From the cell containing the given text, extract its center point as (x, y) coordinate. 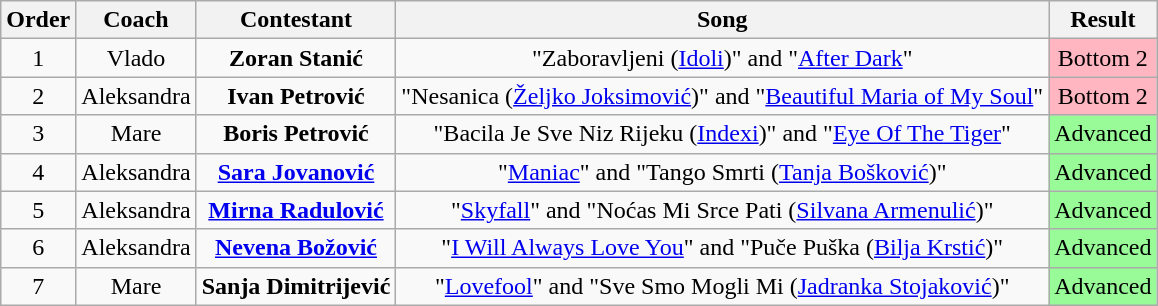
7 (38, 286)
"Bacila Je Sve Niz Rijeku (Indexi)" and "Eye Of The Tiger" (722, 134)
"Zaboravljeni (Idoli)" and "After Dark" (722, 58)
Boris Petrović (296, 134)
Order (38, 20)
Zoran Stanić (296, 58)
Vlado (136, 58)
1 (38, 58)
Ivan Petrović (296, 96)
Sara Jovanović (296, 172)
"Maniac" and "Tango Smrti (Tanja Bošković)" (722, 172)
Song (722, 20)
6 (38, 248)
Sanja Dimitrijević (296, 286)
"Lovefool" and "Sve Smo Mogli Mi (Jadranka Stojaković)" (722, 286)
Result (1103, 20)
2 (38, 96)
Mirna Radulović (296, 210)
4 (38, 172)
Contestant (296, 20)
3 (38, 134)
5 (38, 210)
"Nesanica (Željko Joksimović)" and "Beautiful Maria of My Soul" (722, 96)
Nevena Božović (296, 248)
Coach (136, 20)
"Skyfall" and "Noćas Mi Srce Pati (Silvana Armenulić)" (722, 210)
"I Will Always Love You" and "Puče Puška (Bilja Krstić)" (722, 248)
